Find where the given text appears and provide that cell's center as [X, Y] coordinate. 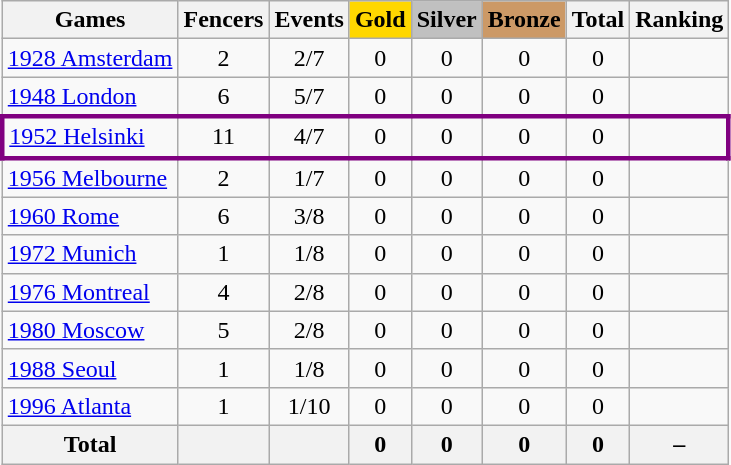
1972 Munich [90, 254]
2/7 [309, 58]
3/8 [309, 216]
1976 Montreal [90, 292]
5/7 [309, 97]
Silver [446, 20]
1/10 [309, 406]
Fencers [224, 20]
4 [224, 292]
1928 Amsterdam [90, 58]
1980 Moscow [90, 330]
4/7 [309, 136]
11 [224, 136]
Bronze [524, 20]
1996 Atlanta [90, 406]
1948 London [90, 97]
– [680, 444]
Ranking [680, 20]
1960 Rome [90, 216]
1952 Helsinki [90, 136]
1/7 [309, 178]
Games [90, 20]
1956 Melbourne [90, 178]
1988 Seoul [90, 368]
5 [224, 330]
Gold [380, 20]
Events [309, 20]
